Search for the cell housing the specified text and yield its (X, Y) center coordinate. 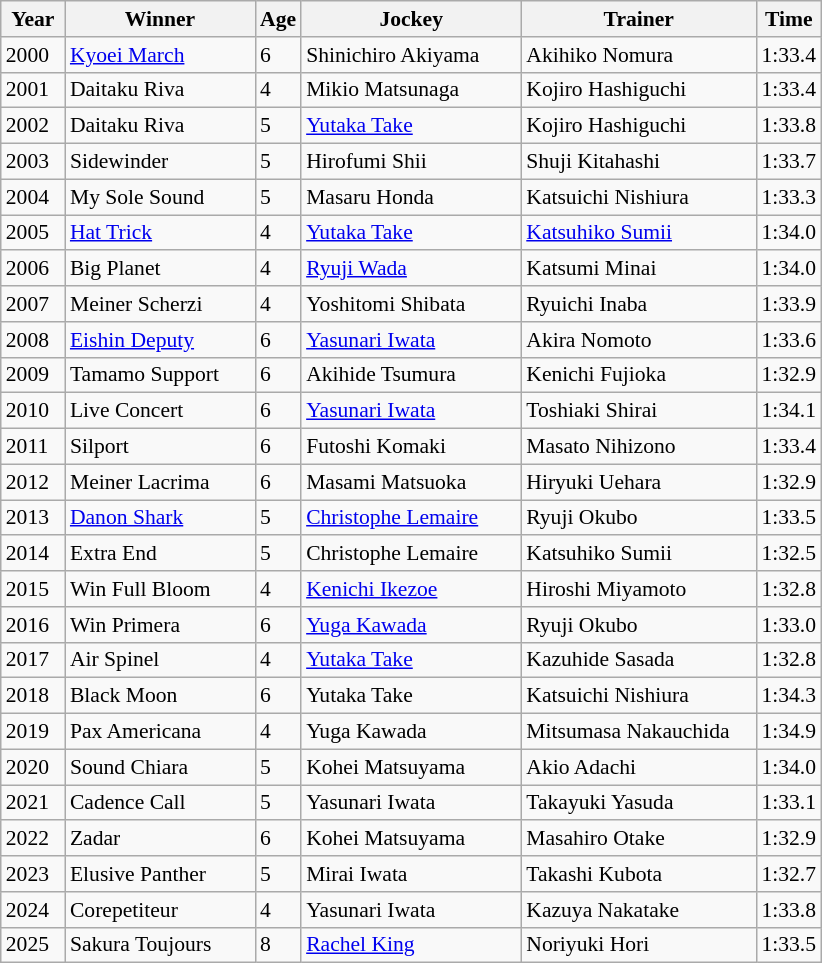
8 (278, 945)
Katsumi Minai (638, 269)
Cadence Call (160, 803)
1:34.3 (788, 696)
Shuji Kitahashi (638, 162)
Takashi Kubota (638, 874)
2010 (33, 411)
2007 (33, 304)
Zadar (160, 839)
Big Planet (160, 269)
Trainer (638, 19)
Futoshi Komaki (411, 447)
2005 (33, 233)
2012 (33, 482)
Masaru Honda (411, 197)
1:34.1 (788, 411)
Masahiro Otake (638, 839)
2015 (33, 589)
2000 (33, 55)
Noriyuki Hori (638, 945)
1:33.1 (788, 803)
Hirofumi Shii (411, 162)
2025 (33, 945)
Extra End (160, 554)
2024 (33, 910)
2021 (33, 803)
Toshiaki Shirai (638, 411)
Rachel King (411, 945)
Danon Shark (160, 518)
Sound Chiara (160, 767)
Sidewinder (160, 162)
Akihide Tsumura (411, 375)
Kazuhide Sasada (638, 660)
Black Moon (160, 696)
2002 (33, 126)
Sakura Toujours (160, 945)
Ryuji Wada (411, 269)
1:32.5 (788, 554)
Hiryuki Uehara (638, 482)
Air Spinel (160, 660)
Pax Americana (160, 732)
Eishin Deputy (160, 340)
Mikio Matsunaga (411, 90)
2019 (33, 732)
2009 (33, 375)
Kyoei March (160, 55)
Takayuki Yasuda (638, 803)
2020 (33, 767)
Win Primera (160, 625)
Year (33, 19)
2011 (33, 447)
2008 (33, 340)
2014 (33, 554)
Hat Trick (160, 233)
2004 (33, 197)
1:33.0 (788, 625)
Mirai Iwata (411, 874)
2001 (33, 90)
2018 (33, 696)
Kenichi Fujioka (638, 375)
Masato Nihizono (638, 447)
Age (278, 19)
2017 (33, 660)
Winner (160, 19)
Jockey (411, 19)
Shinichiro Akiyama (411, 55)
1:34.9 (788, 732)
2006 (33, 269)
Time (788, 19)
2023 (33, 874)
Hiroshi Miyamoto (638, 589)
Win Full Bloom (160, 589)
Ryuichi Inaba (638, 304)
Akira Nomoto (638, 340)
Tamamo Support (160, 375)
Silport (160, 447)
Kenichi Ikezoe (411, 589)
Meiner Scherzi (160, 304)
1:33.3 (788, 197)
Akio Adachi (638, 767)
Corepetiteur (160, 910)
Mitsumasa Nakauchida (638, 732)
Yoshitomi Shibata (411, 304)
Meiner Lacrima (160, 482)
1:33.7 (788, 162)
2022 (33, 839)
Masami Matsuoka (411, 482)
2013 (33, 518)
1:33.6 (788, 340)
Elusive Panther (160, 874)
My Sole Sound (160, 197)
2003 (33, 162)
2016 (33, 625)
1:33.9 (788, 304)
Live Concert (160, 411)
1:32.7 (788, 874)
Akihiko Nomura (638, 55)
Kazuya Nakatake (638, 910)
